From the cell containing the given text, extract its center point as (X, Y) coordinate. 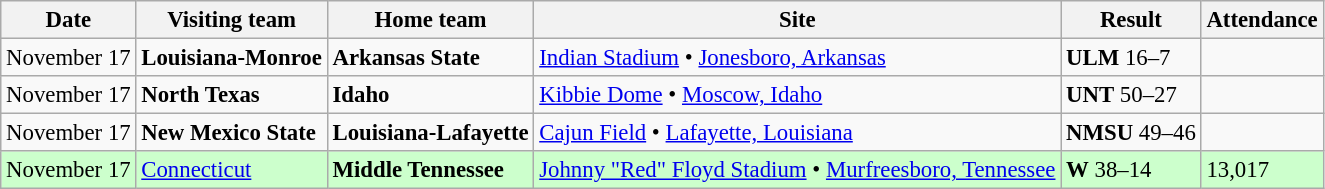
Attendance (1262, 20)
Arkansas State (430, 58)
Visiting team (232, 20)
Idaho (430, 95)
ULM 16–7 (1131, 58)
13,017 (1262, 170)
Johnny "Red" Floyd Stadium • Murfreesboro, Tennessee (798, 170)
Result (1131, 20)
North Texas (232, 95)
Date (68, 20)
Connecticut (232, 170)
Home team (430, 20)
Cajun Field • Lafayette, Louisiana (798, 133)
Indian Stadium • Jonesboro, Arkansas (798, 58)
New Mexico State (232, 133)
UNT 50–27 (1131, 95)
Louisiana-Monroe (232, 58)
NMSU 49–46 (1131, 133)
W 38–14 (1131, 170)
Site (798, 20)
Louisiana-Lafayette (430, 133)
Middle Tennessee (430, 170)
Kibbie Dome • Moscow, Idaho (798, 95)
